Return (X, Y) of the center of cell containing provided text 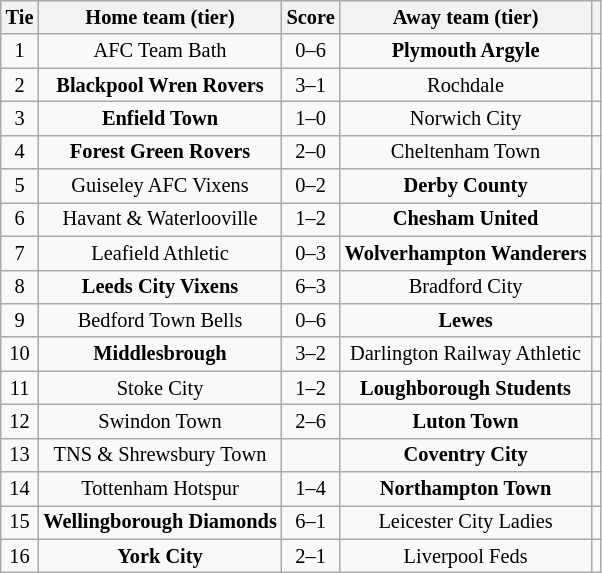
Coventry City (466, 455)
Havant & Waterlooville (160, 219)
6–1 (311, 522)
15 (20, 522)
Guiseley AFC Vixens (160, 186)
Away team (tier) (466, 17)
2 (20, 85)
2–6 (311, 421)
Wolverhampton Wanderers (466, 253)
AFC Team Bath (160, 51)
9 (20, 320)
13 (20, 455)
12 (20, 421)
Tie (20, 17)
Swindon Town (160, 421)
Leicester City Ladies (466, 522)
Home team (tier) (160, 17)
Norwich City (466, 118)
Chesham United (466, 219)
Score (311, 17)
Liverpool Feds (466, 556)
Tottenham Hotspur (160, 489)
York City (160, 556)
Lewes (466, 320)
0–3 (311, 253)
Leafield Athletic (160, 253)
5 (20, 186)
Cheltenham Town (466, 152)
Bedford Town Bells (160, 320)
Wellingborough Diamonds (160, 522)
8 (20, 287)
14 (20, 489)
2–1 (311, 556)
Luton Town (466, 421)
Derby County (466, 186)
Enfield Town (160, 118)
10 (20, 354)
Northampton Town (466, 489)
6–3 (311, 287)
Leeds City Vixens (160, 287)
Bradford City (466, 287)
0–2 (311, 186)
3 (20, 118)
16 (20, 556)
1–0 (311, 118)
TNS & Shrewsbury Town (160, 455)
Plymouth Argyle (466, 51)
3–1 (311, 85)
11 (20, 388)
Loughborough Students (466, 388)
2–0 (311, 152)
4 (20, 152)
Darlington Railway Athletic (466, 354)
Rochdale (466, 85)
Forest Green Rovers (160, 152)
Blackpool Wren Rovers (160, 85)
Middlesbrough (160, 354)
7 (20, 253)
3–2 (311, 354)
1–4 (311, 489)
6 (20, 219)
1 (20, 51)
Stoke City (160, 388)
